Detect which cell encompasses the target text, then output its [X, Y] center coordinate. 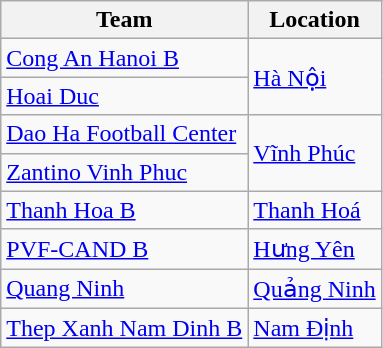
Zantino Vinh Phuc [124, 172]
Dao Ha Football Center [124, 134]
Hoai Duc [124, 96]
Location [314, 20]
PVF-CAND B [124, 249]
Hà Nội [314, 77]
Nam Định [314, 328]
Thanh Hoá [314, 210]
Team [124, 20]
Hưng Yên [314, 249]
Cong An Hanoi B [124, 58]
Thep Xanh Nam Dinh B [124, 328]
Quảng Ninh [314, 289]
Vĩnh Phúc [314, 153]
Thanh Hoa B [124, 210]
Quang Ninh [124, 289]
